For the text-containing cell, return its midpoint in (x, y) coordinate format. 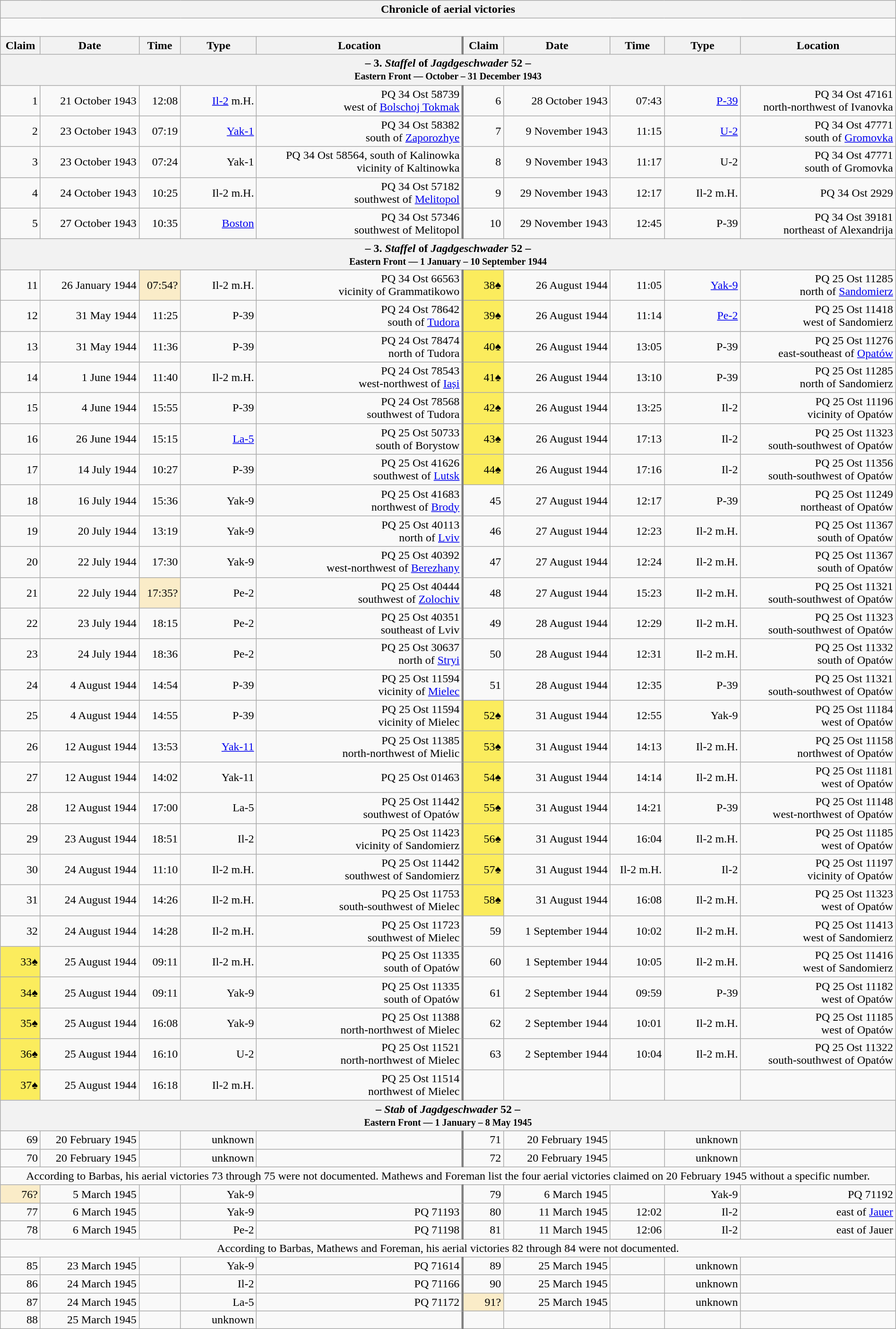
11:10 (160, 870)
23 August 1944 (90, 839)
PQ 24 Ost 78568 southwest of Tudora (360, 408)
1 (21, 100)
11:36 (160, 346)
86 (21, 1284)
11:17 (637, 162)
14:14 (637, 777)
PQ 25 Ost 11332 south of Opatów (818, 654)
44♠ (483, 470)
13:25 (637, 408)
12:06 (637, 1230)
4 June 1944 (90, 408)
PQ 34 Ost 58564, south of Kalinowkavicinity of Kaltinowka (360, 162)
PQ 34 Ost 58382 south of Zaporozhye (360, 131)
11:40 (160, 377)
12:55 (637, 716)
85 (21, 1266)
13:05 (637, 346)
16 July 1944 (90, 500)
28 (21, 808)
14:13 (637, 746)
15 (21, 408)
PQ 25 Ost 11514 northwest of Mielec (360, 1085)
According to Barbas, Mathews and Foreman, his aerial victories 82 through 84 were not documented. (448, 1248)
11:15 (637, 131)
88 (21, 1320)
12:02 (637, 1212)
51 (483, 685)
41♠ (483, 377)
15:55 (160, 408)
PQ 25 Ost 11182 west of Opatów (818, 993)
PQ 25 Ost 11249 northeast of Opatów (818, 500)
12:35 (637, 685)
PQ 25 Ost 01463 (360, 777)
71 (483, 1140)
– 3. Staffel of Jagdgeschwader 52 –Eastern Front — October – 31 December 1943 (448, 70)
47 (483, 562)
PQ 25 Ost 11442 southwest of Sandomierz (360, 870)
61 (483, 993)
12:08 (160, 100)
PQ 24 Ost 78474 north of Tudora (360, 346)
45 (483, 500)
12:23 (637, 531)
17:13 (637, 439)
17:00 (160, 808)
80 (483, 1212)
PQ 34 Ost 2929 (818, 193)
62 (483, 1023)
77 (21, 1212)
89 (483, 1266)
13 (21, 346)
42♠ (483, 408)
6 (483, 100)
5 (21, 223)
27 (21, 777)
34♠ (21, 993)
26 June 1944 (90, 439)
13:10 (637, 377)
PQ 25 Ost 40444 southwest of Zolochiv (360, 593)
23 March 1945 (90, 1266)
PQ 24 Ost 78642 south of Tudora (360, 316)
23 July 1944 (90, 623)
4 (21, 193)
PQ 25 Ost 11753 south-southwest of Mielec (360, 900)
78 (21, 1230)
PQ 25 Ost 40351 southeast of Lviv (360, 623)
72 (483, 1158)
PQ 25 Ost 11197vicinity of Opatów (818, 870)
3 (21, 162)
16:18 (160, 1085)
39♠ (483, 316)
27 October 1943 (90, 223)
PQ 34 Ost 39181 northeast of Alexandrija (818, 223)
PQ 25 Ost 40392 west-northwest of Berezhany (360, 562)
70 (21, 1158)
53♠ (483, 746)
PQ 34 Ost 47161 north-northwest of Ivanovka (818, 100)
32 (21, 931)
26 January 1944 (90, 285)
10:05 (637, 962)
PQ 34 Ost 58739 west of Bolschoj Tokmak (360, 100)
40♠ (483, 346)
PQ 25 Ost 11723 southwest of Mielec (360, 931)
PQ 71193 (360, 1212)
56♠ (483, 839)
PQ 71166 (360, 1284)
PQ 25 Ost 11196vicinity of Opatów (818, 408)
PQ 25 Ost 11418 west of Sandomierz (818, 316)
PQ 34 Ost 57346 southwest of Melitopol (360, 223)
PQ 25 Ost 11276 east-southeast of Opatów (818, 346)
18 (21, 500)
9 (483, 193)
PQ 24 Ost 78543 west-northwest of Iași (360, 377)
17:30 (160, 562)
30 (21, 870)
17:35? (160, 593)
90 (483, 1284)
17:16 (637, 470)
20 July 1944 (90, 531)
28 October 1943 (557, 100)
25 (21, 716)
60 (483, 962)
8 (483, 162)
PQ 25 Ost 11388 north-northwest of Mielec (360, 1023)
PQ 25 Ost 40113 north of Lviv (360, 531)
49 (483, 623)
46 (483, 531)
PQ 25 Ost 41683 northwest of Brody (360, 500)
21 (21, 593)
55♠ (483, 808)
11:14 (637, 316)
29 (21, 839)
07:19 (160, 131)
69 (21, 1140)
14:21 (637, 808)
57♠ (483, 870)
11 (21, 285)
10:27 (160, 470)
Boston (218, 223)
PQ 25 Ost 11181 west of Opatów (818, 777)
PQ 25 Ost 11423vicinity of Sandomierz (360, 839)
43♠ (483, 439)
15:23 (637, 593)
14:02 (160, 777)
PQ 25 Ost 11148 west-northwest of Opatów (818, 808)
79 (483, 1194)
12:31 (637, 654)
21 October 1943 (90, 100)
38♠ (483, 285)
PQ 25 Ost 50733 south of Borystow (360, 439)
Chronicle of aerial victories (448, 9)
22 (21, 623)
14:26 (160, 900)
63 (483, 1054)
PQ 25 Ost 11322 south-southwest of Opatów (818, 1054)
14:55 (160, 716)
26 (21, 746)
24 July 1944 (90, 654)
PQ 71198 (360, 1230)
– 3. Staffel of Jagdgeschwader 52 –Eastern Front — 1 January – 10 September 1944 (448, 254)
– Stab of Jagdgeschwader 52 –Eastern Front — 1 January – 8 May 1945 (448, 1116)
18:51 (160, 839)
10:35 (160, 223)
11:25 (160, 316)
PQ 25 Ost 41626 southwest of Lutsk (360, 470)
14 (21, 377)
14:54 (160, 685)
15:15 (160, 439)
PQ 71614 (360, 1266)
17 (21, 470)
PQ 25 Ost 11521 north-northwest of Mielec (360, 1054)
16 (21, 439)
31 (21, 900)
PQ 25 Ost 11416 west of Sandomierz (818, 962)
12:24 (637, 562)
PQ 25 Ost 11356 south-southwest of Opatów (818, 470)
2 (21, 131)
PQ 25 Ost 30637 north of Stryi (360, 654)
PQ 34 Ost 66563vicinity of Grammatikowo (360, 285)
PQ 25 Ost 11442 southwest of Opatów (360, 808)
13:53 (160, 746)
PQ 25 Ost 11184 west of Opatów (818, 716)
15:36 (160, 500)
12 (21, 316)
12:45 (637, 223)
37♠ (21, 1085)
1 June 1944 (90, 377)
5 March 1945 (90, 1194)
20 (21, 562)
10:02 (637, 931)
16:10 (160, 1054)
76? (21, 1194)
87 (21, 1302)
24 (21, 685)
10:25 (160, 193)
50 (483, 654)
PQ 25 Ost 11413 west of Sandomierz (818, 931)
14:28 (160, 931)
10 (483, 223)
13:19 (160, 531)
14 July 1944 (90, 470)
59 (483, 931)
PQ 25 Ost 11385 north-northwest of Mielic (360, 746)
54♠ (483, 777)
10:04 (637, 1054)
52♠ (483, 716)
PQ 71172 (360, 1302)
12:29 (637, 623)
36♠ (21, 1054)
PQ 34 Ost 57182 southwest of Melitopol (360, 193)
81 (483, 1230)
PQ 25 Ost 11158 northwest of Opatów (818, 746)
91? (483, 1302)
PQ 71192 (818, 1194)
58♠ (483, 900)
33♠ (21, 962)
11:05 (637, 285)
35♠ (21, 1023)
07:24 (160, 162)
10:01 (637, 1023)
07:43 (637, 100)
16:04 (637, 839)
19 (21, 531)
48 (483, 593)
24 October 1943 (90, 193)
PQ 25 Ost 11323 west of Opatów (818, 900)
09:59 (637, 993)
18:15 (160, 623)
23 (21, 654)
7 (483, 131)
07:54? (160, 285)
18:36 (160, 654)
